Return (x, y) of the center of cell containing provided text 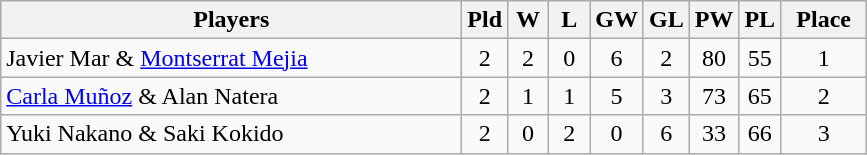
Yuki Nakano & Saki Kokido (232, 134)
Javier Mar & Montserrat Mejia (232, 58)
Pld (485, 20)
73 (714, 96)
PL (760, 20)
Players (232, 20)
GL (666, 20)
L (570, 20)
Carla Muñoz & Alan Natera (232, 96)
Place (824, 20)
W (528, 20)
55 (760, 58)
5 (617, 96)
80 (714, 58)
65 (760, 96)
66 (760, 134)
33 (714, 134)
GW (617, 20)
PW (714, 20)
